Return the (x, y) coordinate for the center point of the cell that contains the specified text.  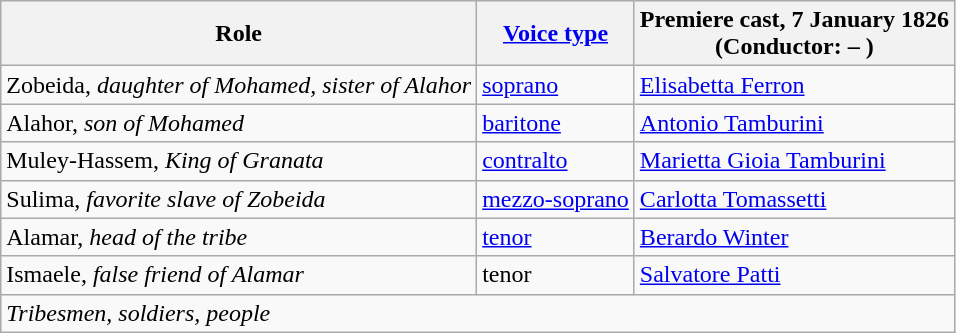
Voice type (556, 34)
Salvatore Patti (794, 275)
Muley-Hassem, King of Granata (239, 161)
soprano (556, 85)
mezzo-soprano (556, 199)
contralto (556, 161)
Role (239, 34)
Elisabetta Ferron (794, 85)
Carlotta Tomassetti (794, 199)
Alamar, head of the tribe (239, 237)
Berardo Winter (794, 237)
Tribesmen, soldiers, people (478, 313)
baritone (556, 123)
Antonio Tamburini (794, 123)
Marietta Gioia Tamburini (794, 161)
Ismaele, false friend of Alamar (239, 275)
Alahor, son of Mohamed (239, 123)
Zobeida, daughter of Mohamed, sister of Alahor (239, 85)
Sulima, favorite slave of Zobeida (239, 199)
Premiere cast, 7 January 1826(Conductor: – ) (794, 34)
